Find where the given text appears and provide that cell's center as [X, Y] coordinate. 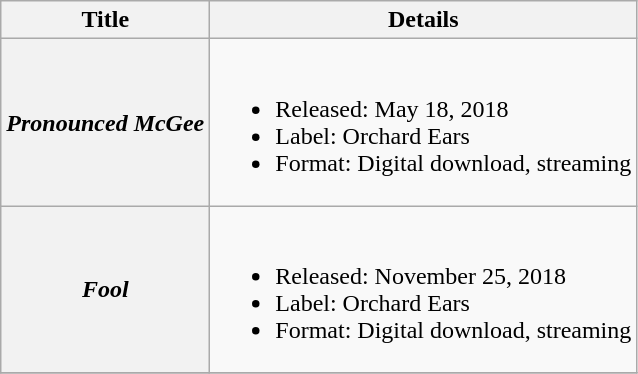
Released: May 18, 2018Label: Orchard EarsFormat: Digital download, streaming [424, 122]
Fool [106, 290]
Details [424, 20]
Pronounced McGee [106, 122]
Title [106, 20]
Released: November 25, 2018Label: Orchard EarsFormat: Digital download, streaming [424, 290]
